Return the (x, y) coordinate for the center point of the cell that contains the specified text.  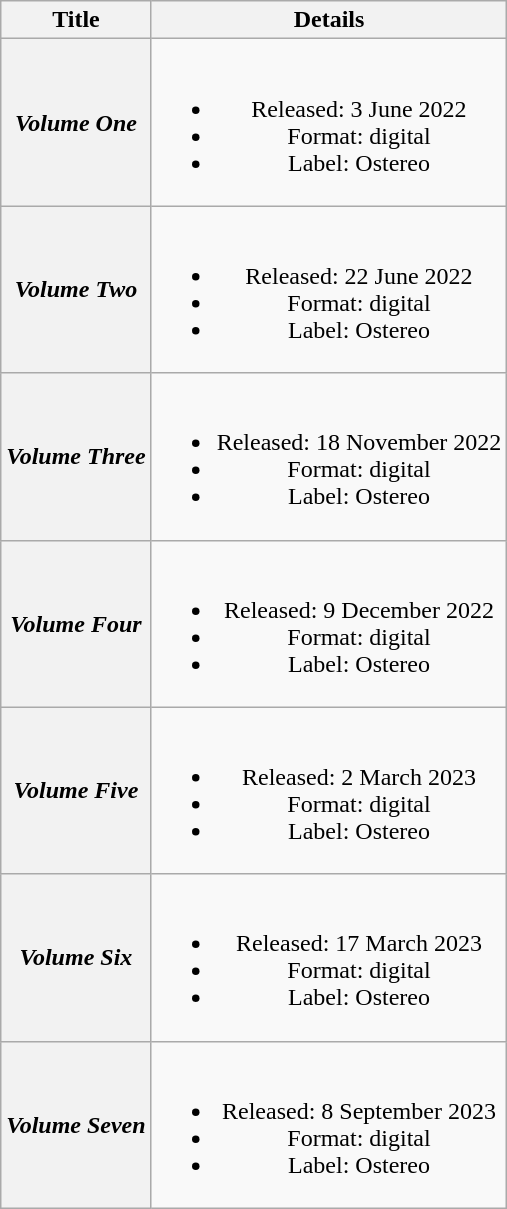
Details (329, 20)
Volume Six (76, 958)
Volume Seven (76, 1124)
Released: 18 November 2022Format: digitalLabel: Ostereo (329, 456)
Volume One (76, 122)
Volume Four (76, 624)
Volume Five (76, 790)
Released: 3 June 2022Format: digitalLabel: Ostereo (329, 122)
Volume Two (76, 290)
Released: 22 June 2022Format: digitalLabel: Ostereo (329, 290)
Released: 8 September 2023Format: digitalLabel: Ostereo (329, 1124)
Released: 17 March 2023Format: digitalLabel: Ostereo (329, 958)
Title (76, 20)
Released: 9 December 2022Format: digitalLabel: Ostereo (329, 624)
Volume Three (76, 456)
Released: 2 March 2023Format: digitalLabel: Ostereo (329, 790)
